Pinpoint the cell where the given text exists, returning its (x, y) midpoint coordinate. 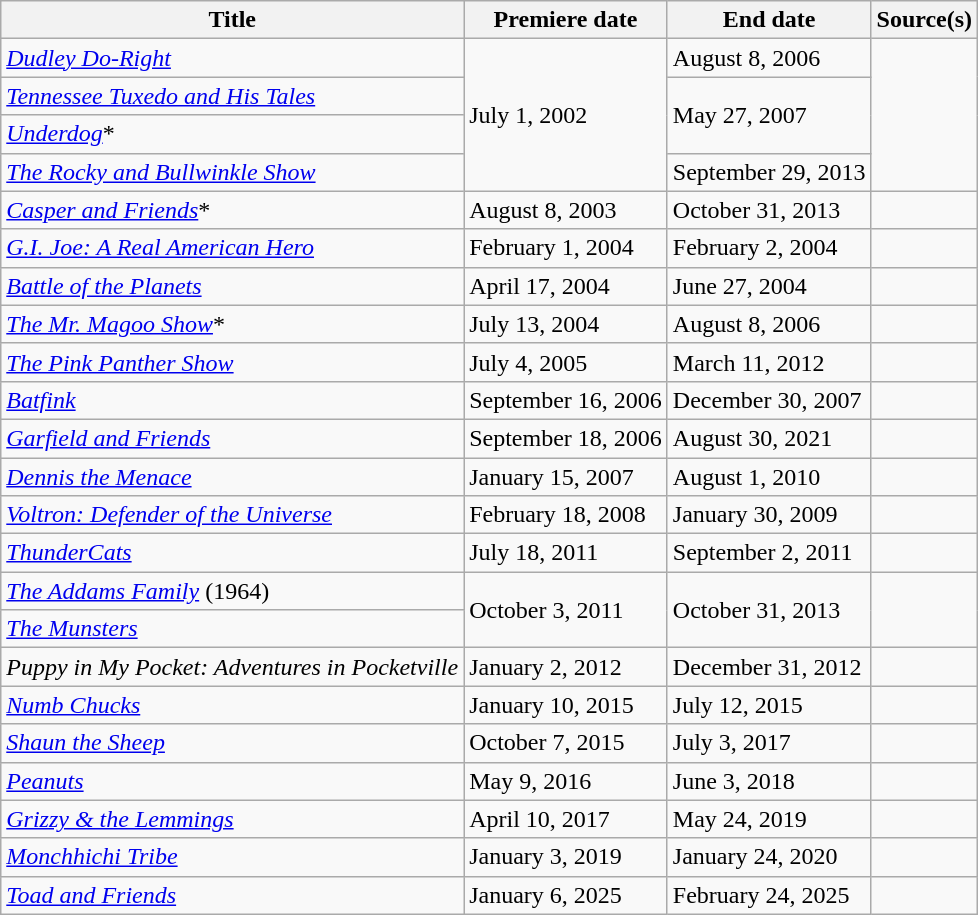
July 18, 2011 (566, 553)
December 31, 2012 (769, 667)
Grizzy & the Lemmings (232, 819)
Tennessee Tuxedo and His Tales (232, 96)
Source(s) (924, 20)
August 30, 2021 (769, 438)
Premiere date (566, 20)
May 27, 2007 (769, 115)
January 6, 2025 (566, 895)
February 1, 2004 (566, 248)
January 2, 2012 (566, 667)
April 10, 2017 (566, 819)
July 3, 2017 (769, 743)
June 27, 2004 (769, 286)
Title (232, 20)
July 12, 2015 (769, 705)
Battle of the Planets (232, 286)
The Munsters (232, 629)
August 1, 2010 (769, 477)
Shaun the Sheep (232, 743)
February 2, 2004 (769, 248)
Casper and Friends* (232, 210)
The Pink Panther Show (232, 362)
The Rocky and Bullwinkle Show (232, 172)
October 7, 2015 (566, 743)
September 29, 2013 (769, 172)
January 3, 2019 (566, 857)
January 24, 2020 (769, 857)
September 2, 2011 (769, 553)
End date (769, 20)
The Mr. Magoo Show* (232, 324)
January 30, 2009 (769, 515)
July 1, 2002 (566, 115)
January 15, 2007 (566, 477)
February 24, 2025 (769, 895)
June 3, 2018 (769, 781)
Monchhichi Tribe (232, 857)
September 18, 2006 (566, 438)
Dennis the Menace (232, 477)
May 9, 2016 (566, 781)
Garfield and Friends (232, 438)
Dudley Do-Right (232, 58)
Numb Chucks (232, 705)
G.I. Joe: A Real American Hero (232, 248)
Toad and Friends (232, 895)
Puppy in My Pocket: Adventures in Pocketville (232, 667)
April 17, 2004 (566, 286)
September 16, 2006 (566, 400)
December 30, 2007 (769, 400)
February 18, 2008 (566, 515)
The Addams Family (1964) (232, 591)
Batfink (232, 400)
May 24, 2019 (769, 819)
Peanuts (232, 781)
July 4, 2005 (566, 362)
August 8, 2003 (566, 210)
Voltron: Defender of the Universe (232, 515)
March 11, 2012 (769, 362)
July 13, 2004 (566, 324)
ThunderCats (232, 553)
January 10, 2015 (566, 705)
October 3, 2011 (566, 610)
Underdog* (232, 134)
